Search for the cell housing the specified text and yield its [X, Y] center coordinate. 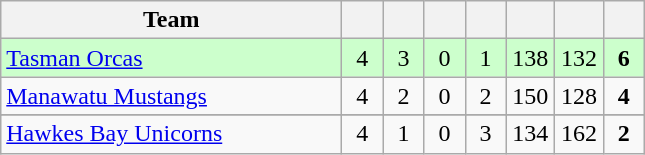
Hawkes Bay Unicorns [172, 134]
6 [624, 58]
134 [530, 134]
150 [530, 96]
138 [530, 58]
Tasman Orcas [172, 58]
Manawatu Mustangs [172, 96]
132 [580, 58]
128 [580, 96]
162 [580, 134]
Team [172, 20]
